Determine the [X, Y] coordinate at the center of the cell enclosing the given text.  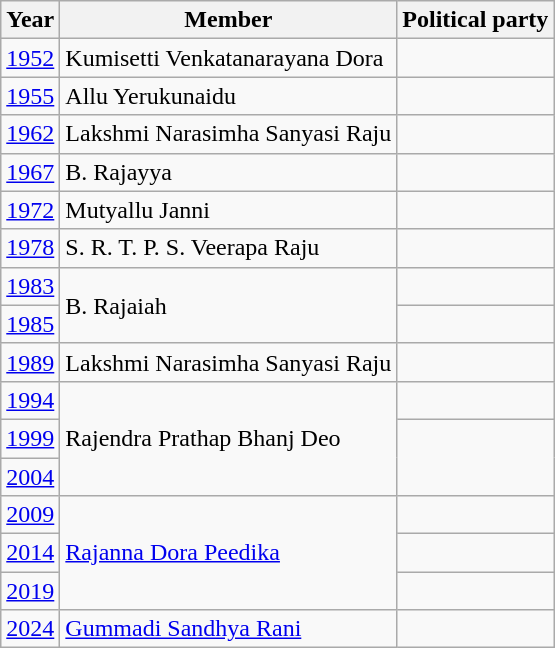
Kumisetti Venkatanarayana Dora [228, 58]
2024 [30, 629]
1967 [30, 172]
Political party [476, 20]
Gummadi Sandhya Rani [228, 629]
1955 [30, 96]
1972 [30, 210]
1999 [30, 438]
B. Rajaiah [228, 305]
1952 [30, 58]
2014 [30, 553]
2004 [30, 477]
Year [30, 20]
1983 [30, 286]
Allu Yerukunaidu [228, 96]
2019 [30, 591]
Mutyallu Janni [228, 210]
1962 [30, 134]
Rajendra Prathap Bhanj Deo [228, 438]
2009 [30, 515]
S. R. T. P. S. Veerapa Raju [228, 248]
1985 [30, 324]
1978 [30, 248]
1994 [30, 400]
Member [228, 20]
Rajanna Dora Peedika [228, 553]
B. Rajayya [228, 172]
1989 [30, 362]
